Capture the cell that displays the provided text and extract its (x, y) central coordinate. 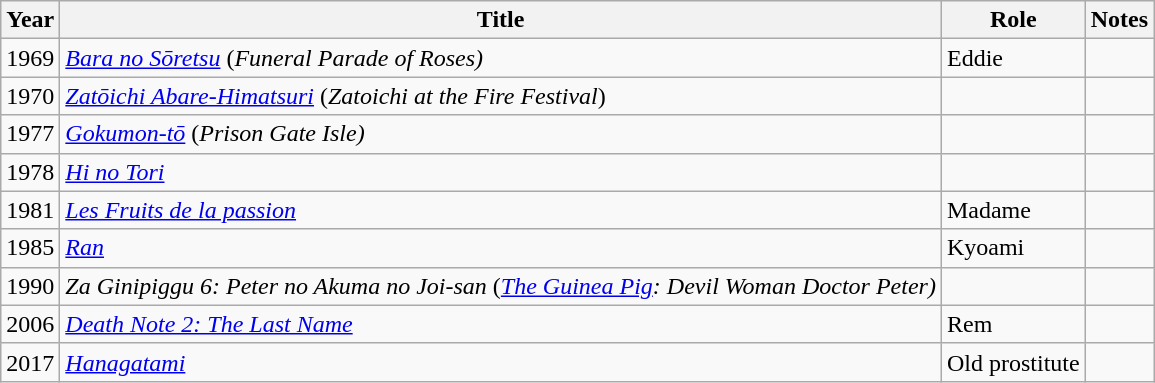
Title (501, 20)
Hanagatami (501, 362)
Year (30, 20)
Za Ginipiggu 6: Peter no Akuma no Joi-san (The Guinea Pig: Devil Woman Doctor Peter) (501, 286)
Ran (501, 248)
1978 (30, 172)
Old prostitute (1013, 362)
Kyoami (1013, 248)
1985 (30, 248)
2006 (30, 324)
Rem (1013, 324)
Eddie (1013, 58)
Notes (1119, 20)
Zatōichi Abare-Himatsuri (Zatoichi at the Fire Festival) (501, 96)
1990 (30, 286)
Les Fruits de la passion (501, 210)
Bara no Sōretsu (Funeral Parade of Roses) (501, 58)
1970 (30, 96)
Hi no Tori (501, 172)
Gokumon-tō (Prison Gate Isle) (501, 134)
1977 (30, 134)
2017 (30, 362)
1981 (30, 210)
Madame (1013, 210)
Role (1013, 20)
1969 (30, 58)
Death Note 2: The Last Name (501, 324)
